Identify which cell holds the provided text, then report its [x, y] central coordinate. 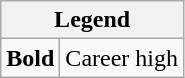
Career high [122, 58]
Legend [92, 20]
Bold [30, 58]
